Identify which cell holds the provided text, then report its (X, Y) central coordinate. 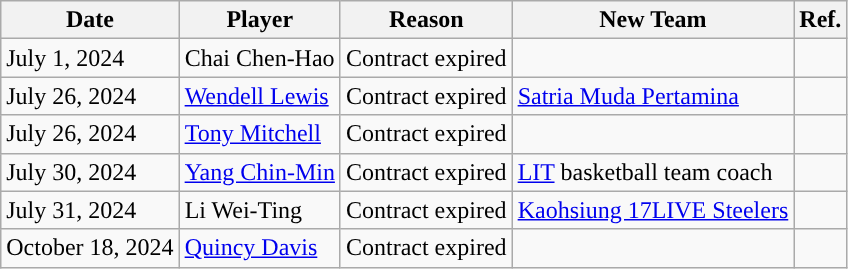
Tony Mitchell (260, 134)
New Team (653, 20)
Ref. (820, 20)
LIT basketball team coach (653, 172)
Date (90, 20)
Player (260, 20)
Li Wei-Ting (260, 210)
Satria Muda Pertamina (653, 96)
Kaohsiung 17LIVE Steelers (653, 210)
July 1, 2024 (90, 58)
October 18, 2024 (90, 248)
July 30, 2024 (90, 172)
July 31, 2024 (90, 210)
Quincy Davis (260, 248)
Reason (426, 20)
Chai Chen-Hao (260, 58)
Wendell Lewis (260, 96)
Yang Chin-Min (260, 172)
